Identify which cell holds the provided text, then report its (x, y) central coordinate. 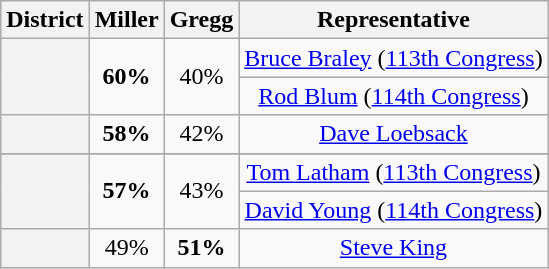
42% (202, 134)
57% (126, 191)
Dave Loebsack (394, 134)
Miller (126, 20)
49% (126, 248)
District (45, 20)
Tom Latham (113th Congress) (394, 172)
40% (202, 77)
Representative (394, 20)
Bruce Braley (113th Congress) (394, 58)
51% (202, 248)
David Young (114th Congress) (394, 210)
43% (202, 191)
58% (126, 134)
60% (126, 77)
Rod Blum (114th Congress) (394, 96)
Gregg (202, 20)
Steve King (394, 248)
